Extract the [X, Y] coordinate from the center of the cell holding the provided text.  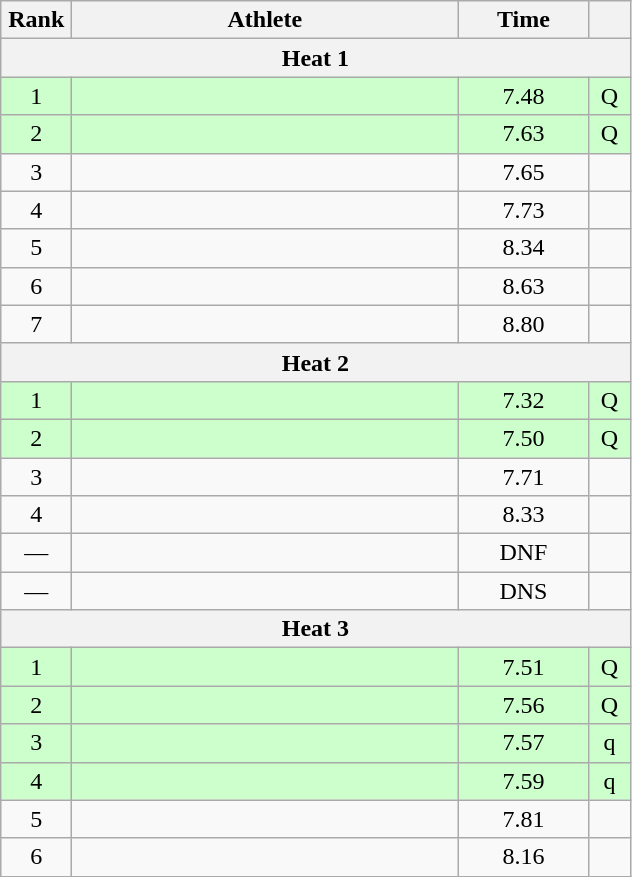
Heat 2 [316, 362]
8.80 [524, 324]
8.34 [524, 248]
7.81 [524, 819]
8.16 [524, 857]
7.51 [524, 667]
7.50 [524, 438]
8.63 [524, 286]
7.57 [524, 743]
7.56 [524, 705]
7.48 [524, 96]
8.33 [524, 515]
Time [524, 20]
7.63 [524, 134]
7.32 [524, 400]
7.65 [524, 172]
7.71 [524, 477]
7.73 [524, 210]
DNS [524, 591]
Heat 3 [316, 629]
Rank [36, 20]
7.59 [524, 781]
DNF [524, 553]
Athlete [265, 20]
Heat 1 [316, 58]
7 [36, 324]
